For the text-containing cell, return its midpoint in [x, y] coordinate format. 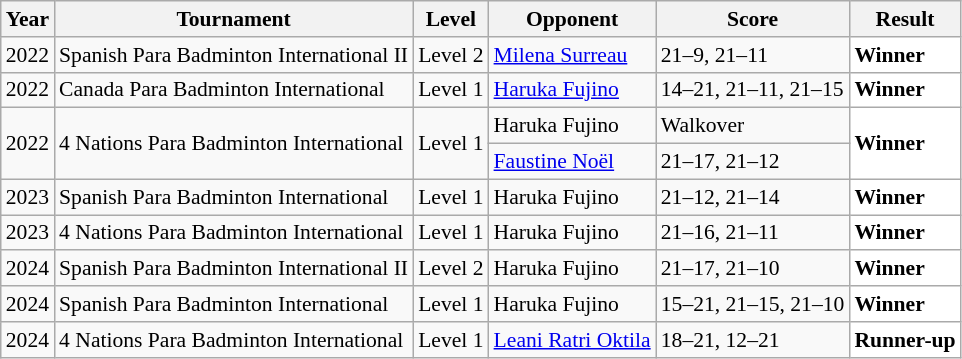
21–17, 21–10 [753, 269]
Score [753, 19]
Tournament [234, 19]
14–21, 21–11, 21–15 [753, 90]
Year [28, 19]
Runner-up [904, 340]
Faustine Noël [572, 162]
21–17, 21–12 [753, 162]
21–12, 21–14 [753, 197]
18–21, 12–21 [753, 340]
Canada Para Badminton International [234, 90]
Opponent [572, 19]
Milena Surreau [572, 55]
Walkover [753, 126]
21–9, 21–11 [753, 55]
21–16, 21–11 [753, 233]
Level [450, 19]
15–21, 21–15, 21–10 [753, 304]
Leani Ratri Oktila [572, 340]
Result [904, 19]
